From the cell containing the given text, extract its center point as [x, y] coordinate. 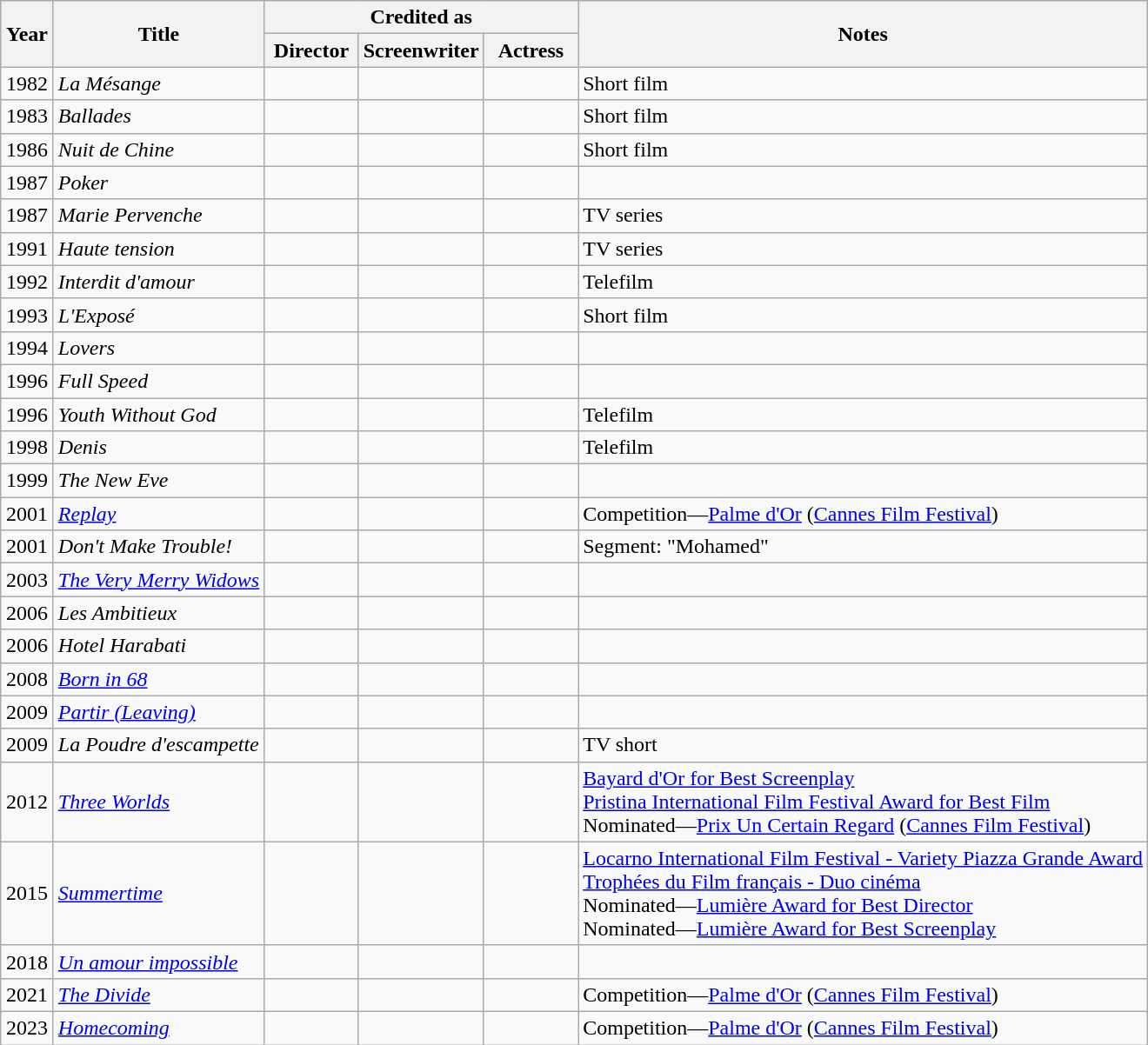
1991 [28, 249]
Nuit de Chine [158, 150]
Don't Make Trouble! [158, 547]
Hotel Harabati [158, 646]
Notes [863, 34]
1994 [28, 348]
1982 [28, 83]
The New Eve [158, 481]
TV short [863, 745]
Screenwriter [421, 50]
Title [158, 34]
Credited as [421, 17]
2018 [28, 962]
Replay [158, 514]
Segment: "Mohamed" [863, 547]
2003 [28, 580]
Poker [158, 183]
1998 [28, 448]
2021 [28, 995]
Un amour impossible [158, 962]
2012 [28, 802]
Ballades [158, 116]
Homecoming [158, 1028]
Bayard d'Or for Best ScreenplayPristina International Film Festival Award for Best FilmNominated—Prix Un Certain Regard (Cannes Film Festival) [863, 802]
1986 [28, 150]
2015 [28, 894]
L'Exposé [158, 315]
Director [311, 50]
Haute tension [158, 249]
1992 [28, 282]
2008 [28, 679]
Marie Pervenche [158, 216]
Lovers [158, 348]
Partir (Leaving) [158, 712]
La Mésange [158, 83]
2023 [28, 1028]
The Divide [158, 995]
Born in 68 [158, 679]
Denis [158, 448]
Youth Without God [158, 415]
The Very Merry Widows [158, 580]
Year [28, 34]
1999 [28, 481]
1983 [28, 116]
Full Speed [158, 381]
1993 [28, 315]
Actress [531, 50]
Three Worlds [158, 802]
Les Ambitieux [158, 613]
Interdit d'amour [158, 282]
La Poudre d'escampette [158, 745]
Summertime [158, 894]
